Return the (x, y) coordinate for the center point of the cell that contains the specified text.  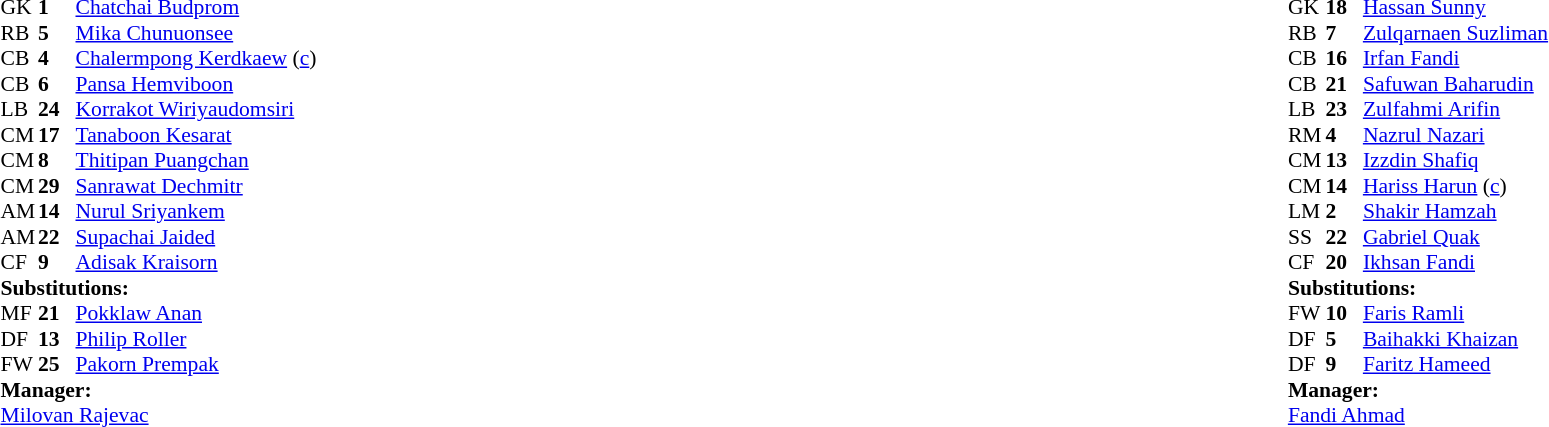
Korrakot Wiriyaudomsiri (196, 109)
Gabriel Quak (1456, 237)
Zulqarnaen Suzliman (1456, 33)
Pakorn Prempak (196, 365)
Zulfahmi Arifin (1456, 109)
8 (57, 161)
Nurul Sriyankem (196, 211)
Pokklaw Anan (196, 313)
Supachai Jaided (196, 237)
Faritz Hameed (1456, 365)
Tanaboon Kesarat (196, 135)
16 (1344, 59)
SS (1307, 237)
MF (19, 313)
Hariss Harun (c) (1456, 186)
2 (1344, 211)
Adisak Kraisorn (196, 263)
Ikhsan Fandi (1456, 263)
Irfan Fandi (1456, 59)
25 (57, 365)
Mika Chunuonsee (196, 33)
17 (57, 135)
RM (1307, 135)
Sanrawat Dechmitr (196, 186)
Nazrul Nazari (1456, 135)
23 (1344, 109)
Thitipan Puangchan (196, 161)
7 (1344, 33)
20 (1344, 263)
Shakir Hamzah (1456, 211)
Izzdin Shafiq (1456, 161)
29 (57, 186)
Pansa Hemviboon (196, 84)
10 (1344, 313)
Faris Ramli (1456, 313)
6 (57, 84)
Philip Roller (196, 339)
Safuwan Baharudin (1456, 84)
Chalermpong Kerdkaew (c) (196, 59)
LM (1307, 211)
24 (57, 109)
Baihakki Khaizan (1456, 339)
